Find where the given text appears and provide that cell's center as (X, Y) coordinate. 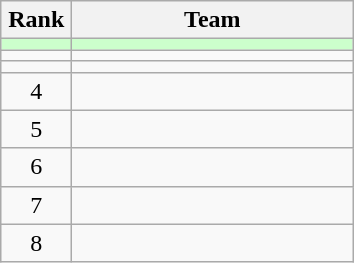
Rank (36, 20)
4 (36, 91)
7 (36, 205)
Team (212, 20)
5 (36, 129)
8 (36, 243)
6 (36, 167)
